Pinpoint the cell where the given text exists, returning its [x, y] midpoint coordinate. 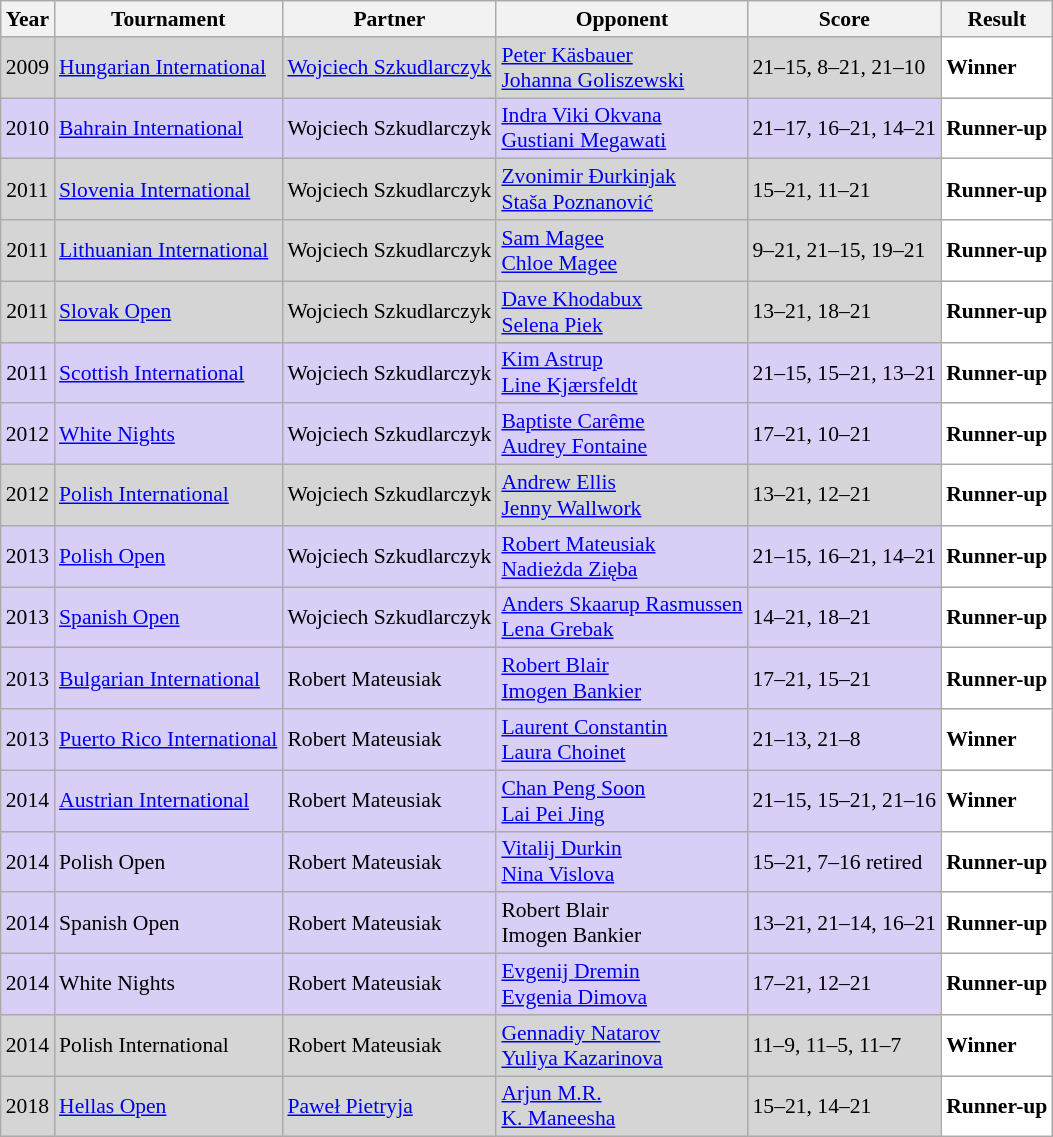
Peter Käsbauer Johanna Goliszewski [622, 68]
17–21, 10–21 [845, 434]
Score [845, 19]
21–17, 16–21, 14–21 [845, 128]
Zvonimir Đurkinjak Staša Poznanović [622, 190]
Evgenij Dremin Evgenia Dimova [622, 984]
13–21, 18–21 [845, 312]
15–21, 7–16 retired [845, 862]
2010 [28, 128]
Scottish International [168, 372]
Opponent [622, 19]
17–21, 12–21 [845, 984]
13–21, 12–21 [845, 496]
Kim Astrup Line Kjærsfeldt [622, 372]
Sam Magee Chloe Magee [622, 250]
Hellas Open [168, 1106]
11–9, 11–5, 11–7 [845, 1046]
Anders Skaarup Rasmussen Lena Grebak [622, 618]
Lithuanian International [168, 250]
Puerto Rico International [168, 740]
21–15, 15–21, 21–16 [845, 800]
Austrian International [168, 800]
21–15, 8–21, 21–10 [845, 68]
Paweł Pietryja [389, 1106]
21–13, 21–8 [845, 740]
Chan Peng Soon Lai Pei Jing [622, 800]
Dave Khodabux Selena Piek [622, 312]
Vitalij Durkin Nina Vislova [622, 862]
15–21, 14–21 [845, 1106]
Result [996, 19]
21–15, 15–21, 13–21 [845, 372]
Andrew Ellis Jenny Wallwork [622, 496]
Tournament [168, 19]
2009 [28, 68]
15–21, 11–21 [845, 190]
Year [28, 19]
2018 [28, 1106]
Gennadiy Natarov Yuliya Kazarinova [622, 1046]
Slovak Open [168, 312]
13–21, 21–14, 16–21 [845, 924]
21–15, 16–21, 14–21 [845, 556]
14–21, 18–21 [845, 618]
9–21, 21–15, 19–21 [845, 250]
Arjun M.R. K. Maneesha [622, 1106]
17–21, 15–21 [845, 678]
Laurent Constantin Laura Choinet [622, 740]
Bahrain International [168, 128]
Slovenia International [168, 190]
Partner [389, 19]
Hungarian International [168, 68]
Indra Viki Okvana Gustiani Megawati [622, 128]
Robert Mateusiak Nadieżda Zięba [622, 556]
Bulgarian International [168, 678]
Baptiste Carême Audrey Fontaine [622, 434]
